Provide the (X, Y) coordinate of the cell's center where the given text is located.  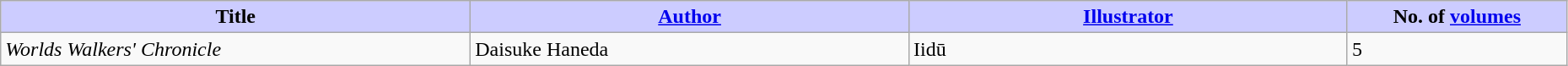
Iidū (1129, 49)
No. of volumes (1457, 17)
5 (1457, 49)
Daisuke Haneda (690, 49)
Author (690, 17)
Title (236, 17)
Worlds Walkers' Chronicle (236, 49)
Illustrator (1129, 17)
